Search for the cell housing the specified text and yield its [X, Y] center coordinate. 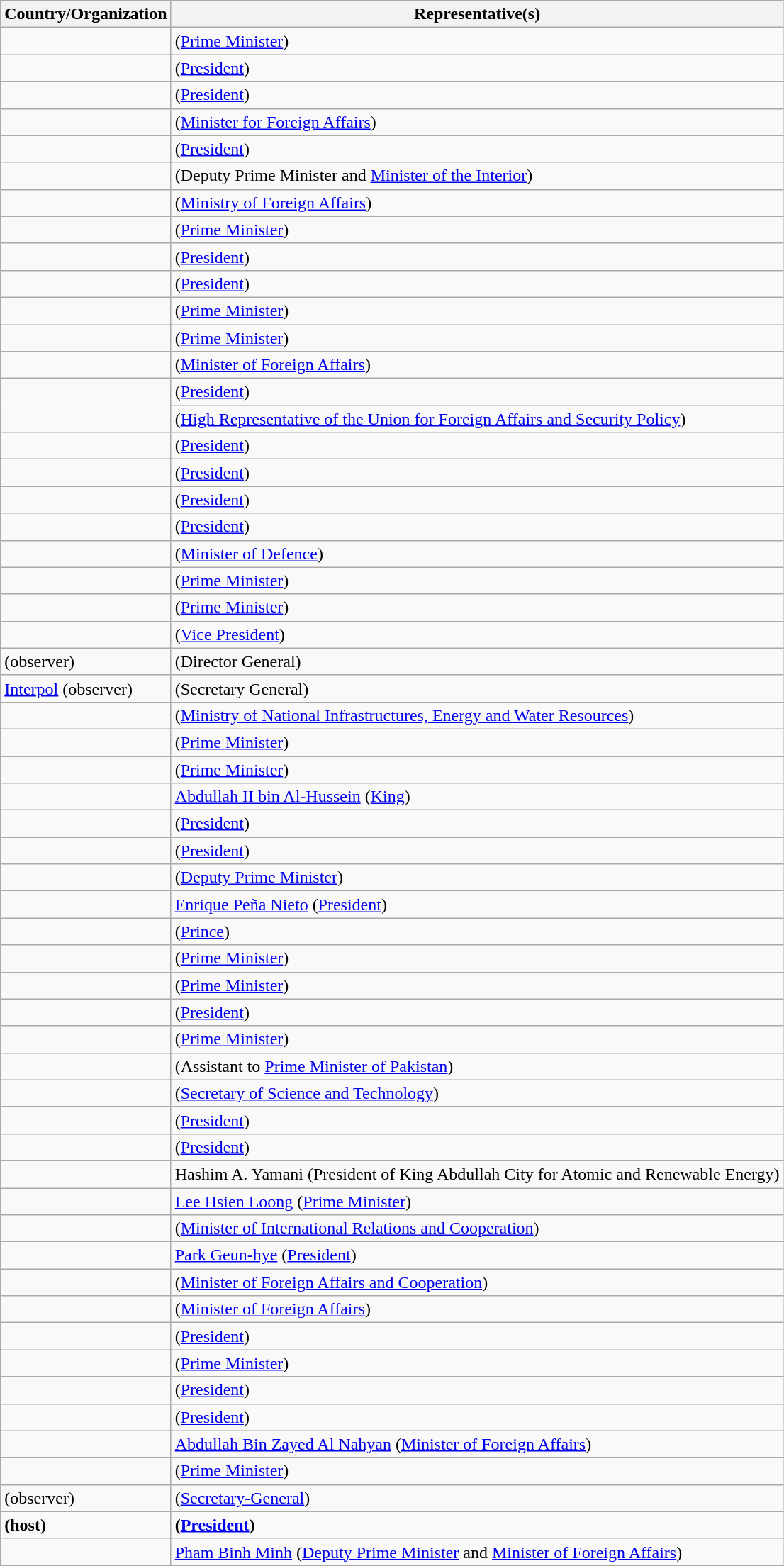
Country/Organization [86, 14]
(Ministry of National Infrastructures, Energy and Water Resources) [477, 715]
Pham Binh Minh (Deputy Prime Minister and Minister of Foreign Affairs) [477, 1552]
Hashim A. Yamani (President of King Abdullah City for Atomic and Renewable Energy) [477, 1174]
(Minister of International Relations and Cooperation) [477, 1229]
(Secretary General) [477, 688]
(Vice President) [477, 634]
(Ministry of Foreign Affairs) [477, 203]
Representative(s) [477, 14]
(Deputy Prime Minister and Minister of the Interior) [477, 176]
(Minister of Defence) [477, 554]
Interpol (observer) [86, 688]
Park Geun-hye (President) [477, 1255]
(host) [86, 1525]
(Deputy Prime Minister) [477, 878]
(High Representative of the Union for Foreign Affairs and Security Policy) [477, 419]
(Assistant to Prime Minister of Pakistan) [477, 1066]
Abdullah Bin Zayed Al Nahyan (Minister of Foreign Affairs) [477, 1444]
Abdullah II bin Al-Hussein (King) [477, 797]
(Minister of Foreign Affairs and Cooperation) [477, 1282]
(Director General) [477, 661]
Enrique Peña Nieto (President) [477, 905]
(Minister for Foreign Affairs) [477, 122]
(Secretary-General) [477, 1498]
(Prince) [477, 932]
(Secretary of Science and Technology) [477, 1093]
Lee Hsien Loong (Prime Minister) [477, 1202]
